For the text-containing cell, return its midpoint in (X, Y) coordinate format. 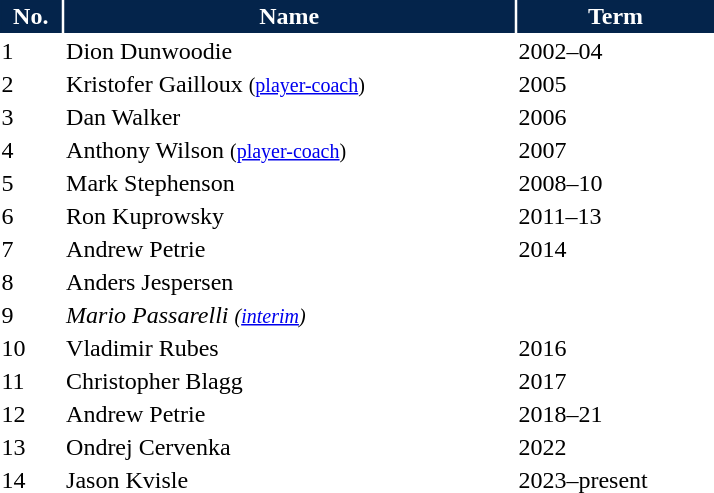
Name (290, 16)
2017 (616, 381)
10 (31, 348)
2011–13 (616, 216)
2022 (616, 447)
Mark Stephenson (290, 183)
2016 (616, 348)
2008–10 (616, 183)
2006 (616, 117)
Term (616, 16)
Dion Dunwoodie (290, 51)
4 (31, 150)
Mario Passarelli (interim) (290, 315)
2018–21 (616, 414)
Kristofer Gailloux (player-coach) (290, 84)
13 (31, 447)
No. (31, 16)
Ron Kuprowsky (290, 216)
2 (31, 84)
12 (31, 414)
Anthony Wilson (player-coach) (290, 150)
2002–04 (616, 51)
2014 (616, 249)
6 (31, 216)
2007 (616, 150)
Ondrej Cervenka (290, 447)
Anders Jespersen (290, 282)
9 (31, 315)
8 (31, 282)
1 (31, 51)
11 (31, 381)
5 (31, 183)
Dan Walker (290, 117)
3 (31, 117)
Vladimir Rubes (290, 348)
7 (31, 249)
Christopher Blagg (290, 381)
2005 (616, 84)
